Pinpoint the cell where the given text exists, returning its [x, y] midpoint coordinate. 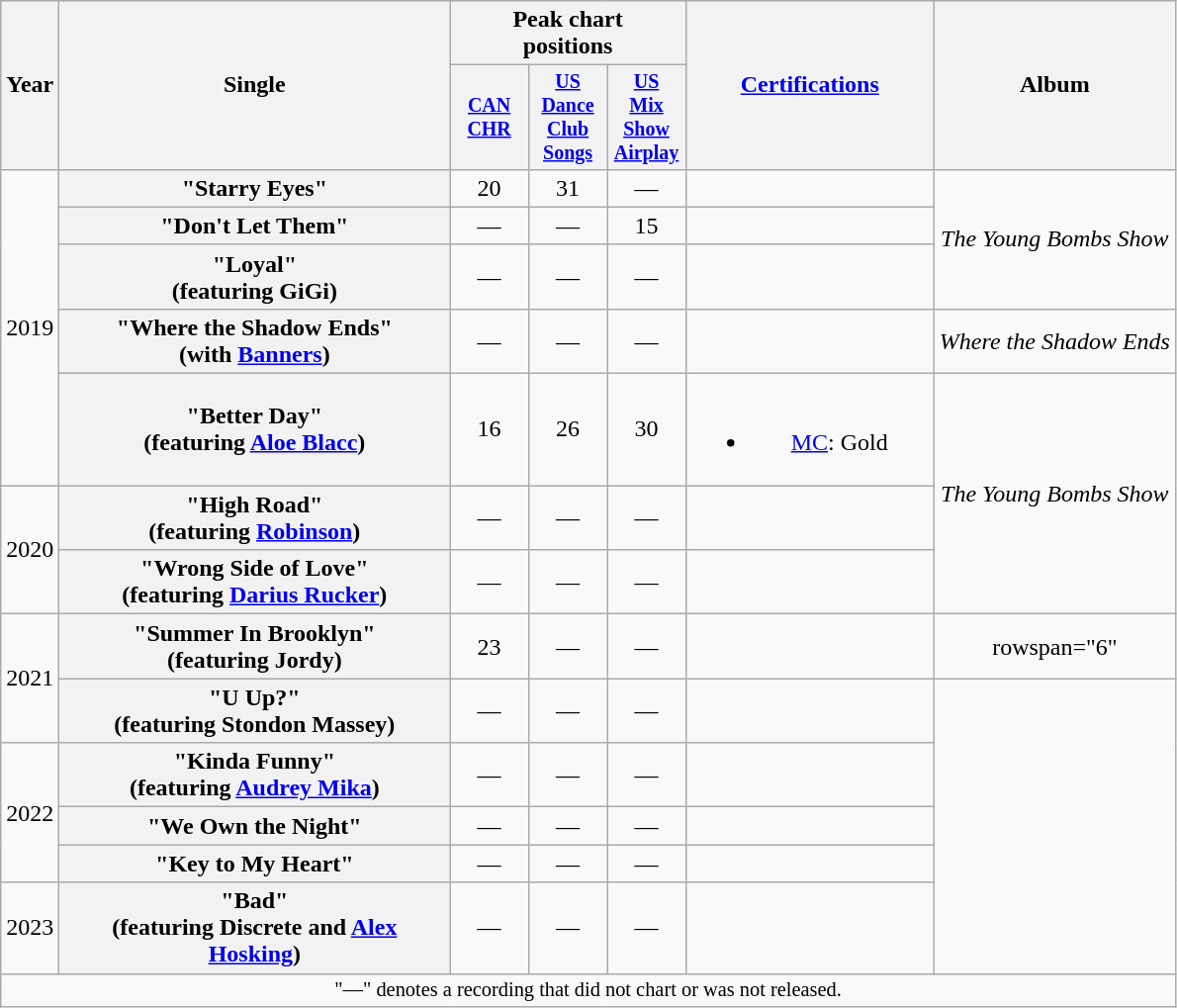
"Kinda Funny" (featuring Audrey Mika) [255, 776]
31 [568, 188]
USDance Club Songs [568, 117]
MC: Gold [809, 429]
USMix Show Airplay [647, 117]
2019 [30, 326]
"High Road" (featuring Robinson) [255, 518]
"Starry Eyes" [255, 188]
30 [647, 429]
CANCHR [489, 117]
2023 [30, 928]
23 [489, 647]
Certifications [809, 85]
"Better Day" (featuring Aloe Blacc) [255, 429]
20 [489, 188]
"Loyal" (featuring GiGi) [255, 277]
"Wrong Side of Love" (featuring Darius Rucker) [255, 582]
"Key to My Heart" [255, 864]
"Where the Shadow Ends" (with Banners) [255, 340]
Single [255, 85]
2021 [30, 679]
Year [30, 85]
Where the Shadow Ends [1054, 340]
"Summer In Brooklyn" (featuring Jordy) [255, 647]
"—" denotes a recording that did not chart or was not released. [588, 990]
Peak chartpositions [568, 34]
26 [568, 429]
rowspan="6" [1054, 647]
2022 [30, 813]
16 [489, 429]
15 [647, 226]
Album [1054, 85]
"Don't Let Them" [255, 226]
2020 [30, 550]
"We Own the Night" [255, 826]
"Bad" (featuring Discrete and Alex Hosking) [255, 928]
"U Up?" (featuring Stondon Massey) [255, 710]
